Identify which cell holds the provided text, then report its [x, y] central coordinate. 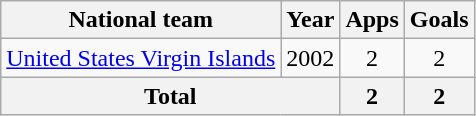
National team [141, 20]
Apps [372, 20]
Year [310, 20]
United States Virgin Islands [141, 58]
Total [170, 96]
Goals [439, 20]
2002 [310, 58]
